From the cell containing the given text, extract its center point as [X, Y] coordinate. 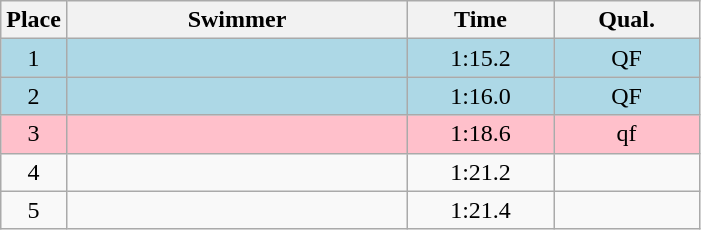
5 [34, 210]
1:21.4 [481, 210]
qf [627, 134]
Qual. [627, 20]
1:18.6 [481, 134]
Swimmer [236, 20]
Time [481, 20]
1:15.2 [481, 58]
Place [34, 20]
1:21.2 [481, 172]
1 [34, 58]
3 [34, 134]
4 [34, 172]
2 [34, 96]
1:16.0 [481, 96]
